Return [x, y] of the center of cell containing provided text 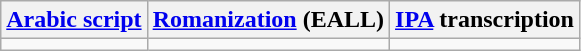
Romanization (EALL) [268, 20]
Arabic script [74, 20]
IPA transcription [485, 20]
